Identify which cell holds the provided text, then report its [x, y] central coordinate. 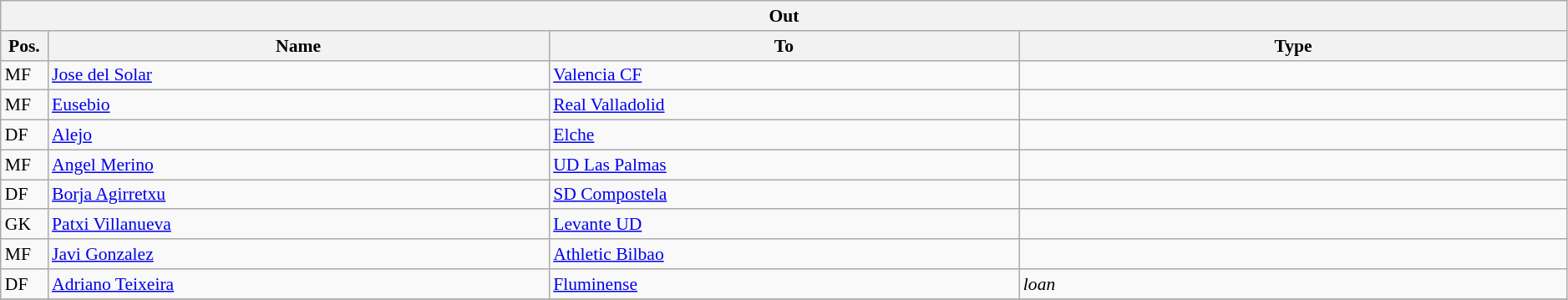
GK [24, 225]
Alejo [298, 135]
To [784, 46]
UD Las Palmas [784, 165]
SD Compostela [784, 195]
Javi Gonzalez [298, 254]
Out [784, 16]
Jose del Solar [298, 75]
Patxi Villanueva [298, 225]
Type [1293, 46]
Name [298, 46]
Valencia CF [784, 75]
Levante UD [784, 225]
loan [1293, 284]
Borja Agirretxu [298, 195]
Fluminense [784, 284]
Elche [784, 135]
Adriano Teixeira [298, 284]
Pos. [24, 46]
Eusebio [298, 105]
Athletic Bilbao [784, 254]
Real Valladolid [784, 105]
Angel Merino [298, 165]
